Search for the cell housing the specified text and yield its (x, y) center coordinate. 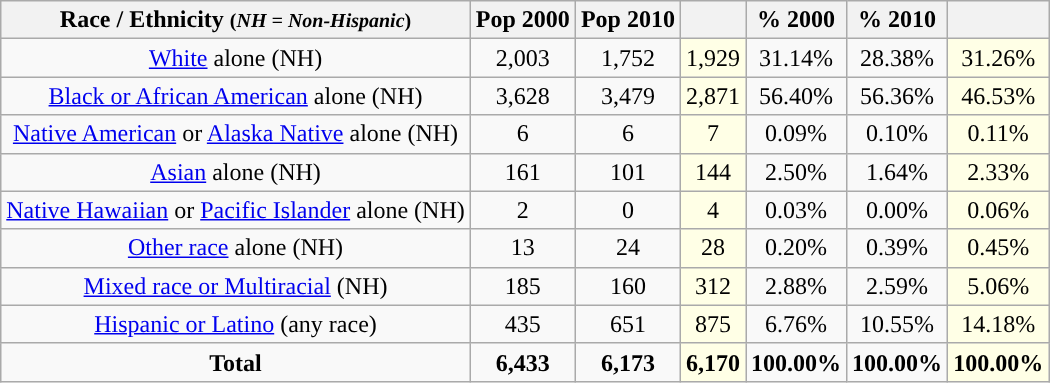
2.33% (998, 172)
0.10% (898, 134)
6,170 (712, 362)
1,929 (712, 58)
0.45% (998, 248)
24 (628, 248)
1.64% (898, 172)
Native Hawaiian or Pacific Islander alone (NH) (236, 210)
Race / Ethnicity (NH = Non-Hispanic) (236, 20)
Mixed race or Multiracial (NH) (236, 286)
0 (628, 210)
6,433 (522, 362)
3,479 (628, 96)
14.18% (998, 324)
144 (712, 172)
Pop 2000 (522, 20)
56.36% (898, 96)
Native American or Alaska Native alone (NH) (236, 134)
160 (628, 286)
1,752 (628, 58)
2.59% (898, 286)
0.06% (998, 210)
5.06% (998, 286)
4 (712, 210)
% 2010 (898, 20)
161 (522, 172)
Hispanic or Latino (any race) (236, 324)
0.09% (796, 134)
28.38% (898, 58)
28 (712, 248)
Pop 2010 (628, 20)
6.76% (796, 324)
3,628 (522, 96)
2 (522, 210)
46.53% (998, 96)
% 2000 (796, 20)
0.03% (796, 210)
31.26% (998, 58)
31.14% (796, 58)
6,173 (628, 362)
185 (522, 286)
435 (522, 324)
312 (712, 286)
2.88% (796, 286)
651 (628, 324)
2,003 (522, 58)
White alone (NH) (236, 58)
0.39% (898, 248)
0.00% (898, 210)
Other race alone (NH) (236, 248)
0.20% (796, 248)
Total (236, 362)
Black or African American alone (NH) (236, 96)
56.40% (796, 96)
7 (712, 134)
2.50% (796, 172)
875 (712, 324)
Asian alone (NH) (236, 172)
0.11% (998, 134)
13 (522, 248)
2,871 (712, 96)
10.55% (898, 324)
101 (628, 172)
